For the text-containing cell, return its midpoint in (x, y) coordinate format. 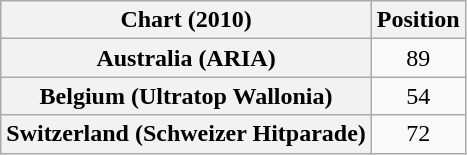
72 (418, 134)
Belgium (Ultratop Wallonia) (186, 96)
Australia (ARIA) (186, 58)
89 (418, 58)
Chart (2010) (186, 20)
Position (418, 20)
Switzerland (Schweizer Hitparade) (186, 134)
54 (418, 96)
